Pinpoint the cell where the given text exists, returning its (x, y) midpoint coordinate. 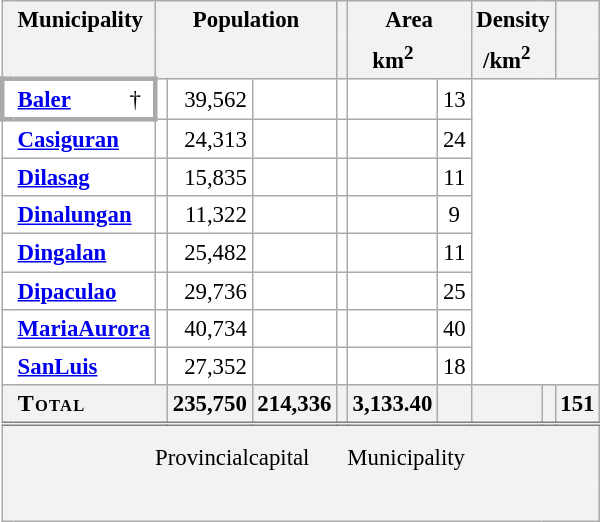
† (136, 100)
9 (454, 215)
29,736 (210, 291)
Dilasag (84, 178)
24 (454, 140)
235,750 (210, 404)
39,562 (210, 100)
24,313 (210, 140)
40,734 (210, 328)
15,835 (210, 178)
151 (578, 404)
Density (513, 20)
40 (454, 328)
Dingalan (84, 253)
Population (246, 20)
Area (409, 20)
SanLuis (84, 366)
Casiguran (84, 140)
25 (454, 291)
Provincialcapital (232, 456)
214,336 (294, 404)
km2 (392, 58)
/km2 (506, 58)
18 (454, 366)
25,482 (210, 253)
MariaAurora (84, 328)
Baler (65, 100)
11,322 (210, 215)
Dinalungan (84, 215)
Total (90, 404)
Dipaculao (84, 291)
3,133.40 (392, 404)
13 (454, 100)
27,352 (210, 366)
